Output the [X, Y] coordinate of the center of the cell containing the given text.  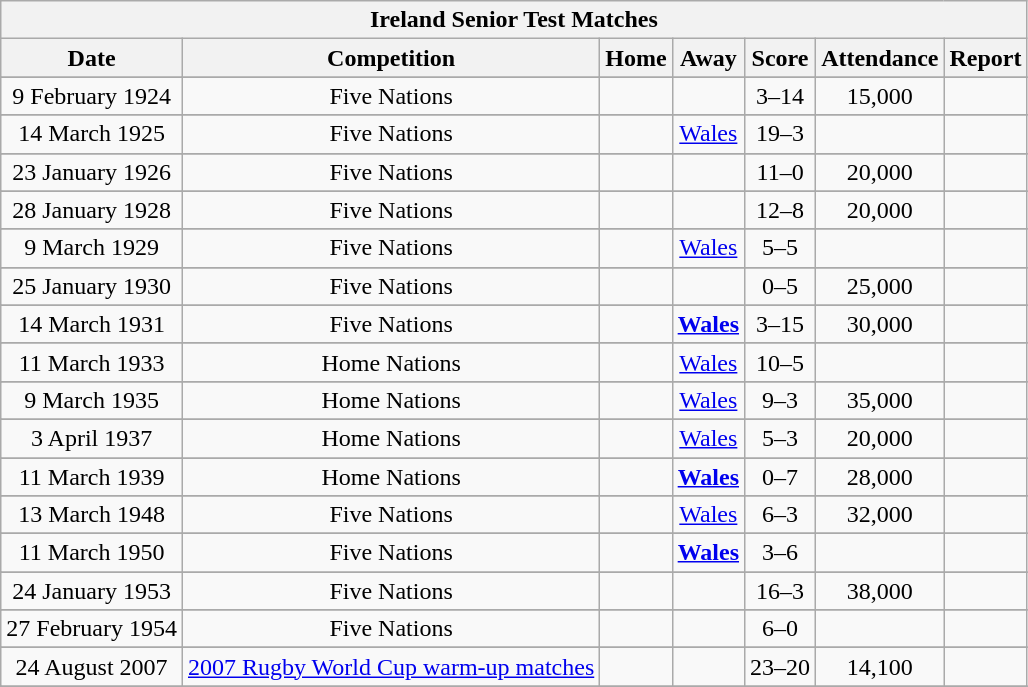
Report [986, 58]
11 March 1950 [92, 553]
12–8 [780, 210]
11 March 1933 [92, 362]
3 April 1937 [92, 438]
0–7 [780, 477]
9 February 1924 [92, 96]
25,000 [880, 286]
5–5 [780, 248]
9 March 1929 [92, 248]
14 March 1925 [92, 134]
13 March 1948 [92, 515]
35,000 [880, 400]
25 January 1930 [92, 286]
30,000 [880, 324]
11–0 [780, 172]
28 January 1928 [92, 210]
3–6 [780, 553]
3–15 [780, 324]
28,000 [880, 477]
19–3 [780, 134]
Ireland Senior Test Matches [514, 20]
6–3 [780, 515]
6–0 [780, 629]
0–5 [780, 286]
15,000 [880, 96]
Score [780, 58]
9–3 [780, 400]
14 March 1931 [92, 324]
23 January 1926 [92, 172]
2007 Rugby World Cup warm-up matches [390, 667]
32,000 [880, 515]
16–3 [780, 591]
23–20 [780, 667]
9 March 1935 [92, 400]
24 January 1953 [92, 591]
14,100 [880, 667]
Attendance [880, 58]
Date [92, 58]
10–5 [780, 362]
Home [636, 58]
Competition [390, 58]
3–14 [780, 96]
11 March 1939 [92, 477]
5–3 [780, 438]
27 February 1954 [92, 629]
Away [708, 58]
24 August 2007 [92, 667]
38,000 [880, 591]
